Locate the cell with the specified text and output its [x, y] center coordinate. 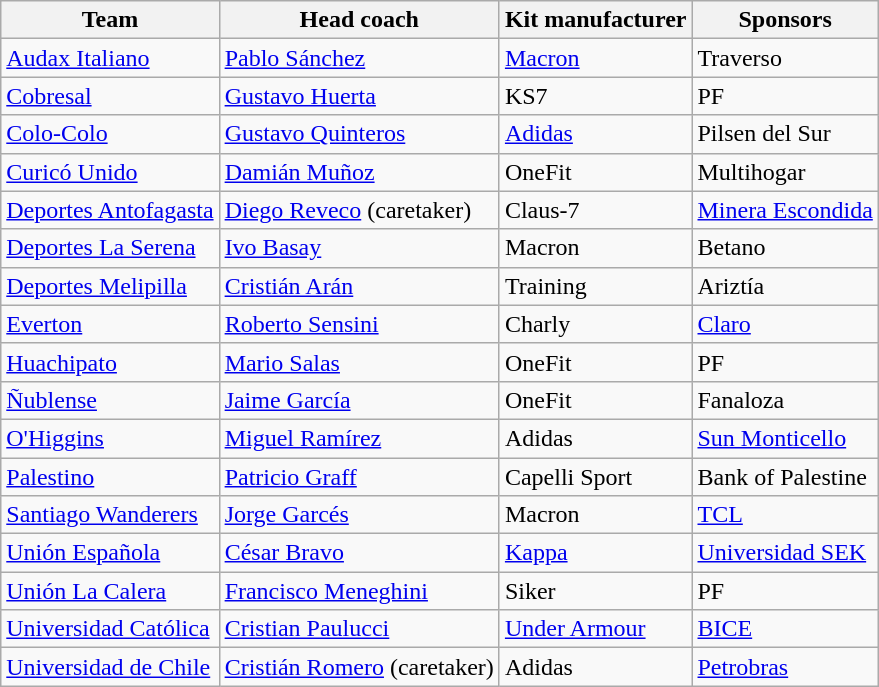
Minera Escondida [785, 210]
Diego Reveco (caretaker) [359, 210]
Kit manufacturer [596, 20]
Pablo Sánchez [359, 58]
Jaime García [359, 400]
Claro [785, 324]
Universidad Católica [110, 629]
Ñublense [110, 400]
Francisco Meneghini [359, 591]
Mario Salas [359, 362]
Jorge Garcés [359, 515]
O'Higgins [110, 438]
BICE [785, 629]
César Bravo [359, 553]
Audax Italiano [110, 58]
Deportes Antofagasta [110, 210]
Everton [110, 324]
Team [110, 20]
Capelli Sport [596, 477]
Fanaloza [785, 400]
Cristián Romero (caretaker) [359, 667]
Multihogar [785, 172]
Patricio Graff [359, 477]
Santiago Wanderers [110, 515]
Unión Española [110, 553]
Charly [596, 324]
Deportes Melipilla [110, 286]
Head coach [359, 20]
Petrobras [785, 667]
Colo-Colo [110, 134]
Under Armour [596, 629]
Sponsors [785, 20]
Siker [596, 591]
Roberto Sensini [359, 324]
Universidad de Chile [110, 667]
Deportes La Serena [110, 248]
Miguel Ramírez [359, 438]
Cristian Paulucci [359, 629]
Kappa [596, 553]
Universidad SEK [785, 553]
Curicó Unido [110, 172]
Cobresal [110, 96]
Training [596, 286]
Claus-7 [596, 210]
Ariztía [785, 286]
Damián Muñoz [359, 172]
Traverso [785, 58]
Huachipato [110, 362]
TCL [785, 515]
Palestino [110, 477]
Gustavo Quinteros [359, 134]
Betano [785, 248]
Unión La Calera [110, 591]
KS7 [596, 96]
Pilsen del Sur [785, 134]
Bank of Palestine [785, 477]
Sun Monticello [785, 438]
Ivo Basay [359, 248]
Cristián Arán [359, 286]
Gustavo Huerta [359, 96]
